From the cell containing the given text, extract its center point as [x, y] coordinate. 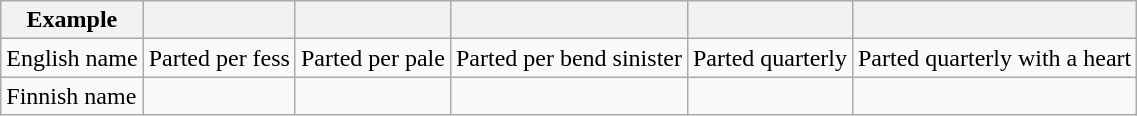
Parted per pale [372, 58]
Parted quarterly [770, 58]
Example [72, 20]
Parted per bend sinister [568, 58]
Parted per fess [219, 58]
Parted quarterly with a heart [994, 58]
Finnish name [72, 96]
English name [72, 58]
